Capture the cell that displays the provided text and extract its [x, y] central coordinate. 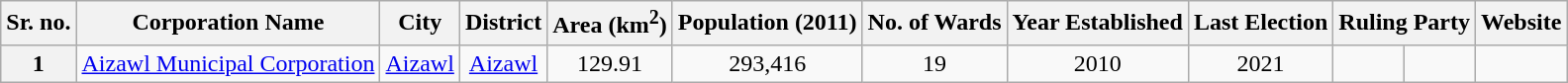
Website [1521, 24]
19 [934, 63]
Last Election [1260, 24]
1 [39, 63]
Area (km2) [610, 24]
Population (2011) [767, 24]
Ruling Party [1405, 24]
District [503, 24]
2010 [1097, 63]
129.91 [610, 63]
293,416 [767, 63]
Year Established [1097, 24]
Aizawl Municipal Corporation [228, 63]
Sr. no. [39, 24]
No. of Wards [934, 24]
2021 [1260, 63]
Corporation Name [228, 24]
City [420, 24]
